Locate the cell with the specified text and output its [X, Y] center coordinate. 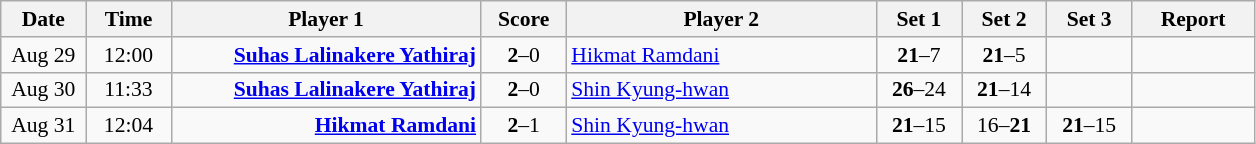
21–5 [1004, 55]
Aug 31 [44, 126]
Player 1 [326, 19]
Report [1194, 19]
Set 3 [1090, 19]
21–14 [1004, 90]
Aug 30 [44, 90]
21–7 [918, 55]
Player 2 [721, 19]
12:04 [128, 126]
12:00 [128, 55]
Set 1 [918, 19]
11:33 [128, 90]
2–1 [524, 126]
Score [524, 19]
Aug 29 [44, 55]
Date [44, 19]
Set 2 [1004, 19]
26–24 [918, 90]
16–21 [1004, 126]
Time [128, 19]
